For the text-containing cell, return its midpoint in [X, Y] coordinate format. 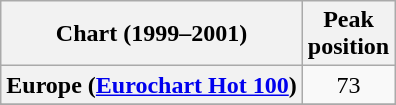
Europe (Eurochart Hot 100) [152, 85]
Peakposition [348, 34]
73 [348, 85]
Chart (1999–2001) [152, 34]
